Extract the [x, y] coordinate from the center of the cell holding the provided text.  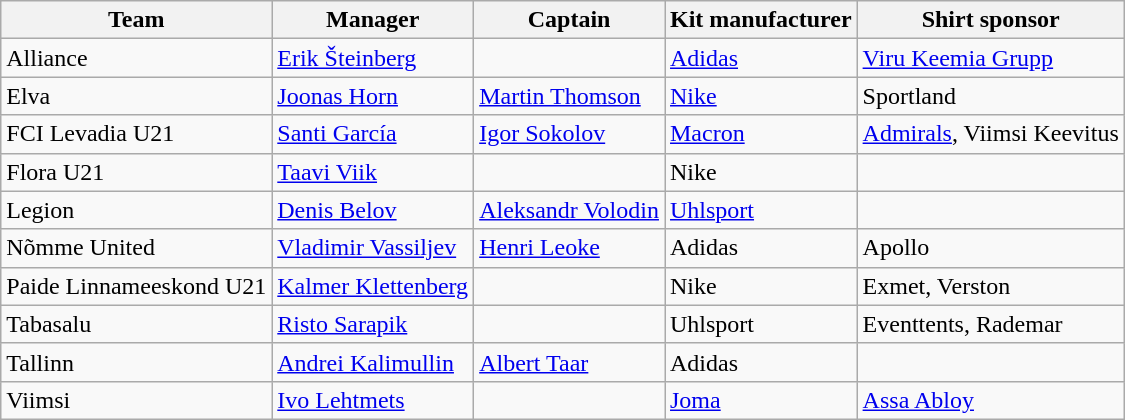
Apollo [990, 248]
Tallinn [136, 362]
Viru Keemia Grupp [990, 58]
Denis Belov [373, 210]
Team [136, 20]
Risto Sarapik [373, 324]
Shirt sponsor [990, 20]
Kalmer Klettenberg [373, 286]
Joma [760, 400]
Kit manufacturer [760, 20]
Erik Šteinberg [373, 58]
Admirals, Viimsi Keevitus [990, 134]
Flora U21 [136, 172]
Alliance [136, 58]
FCI Levadia U21 [136, 134]
Vladimir Vassiljev [373, 248]
Assa Abloy [990, 400]
Macron [760, 134]
Albert Taar [570, 362]
Legion [136, 210]
Eventtents, Rademar [990, 324]
Aleksandr Volodin [570, 210]
Santi García [373, 134]
Nõmme United [136, 248]
Ivo Lehtmets [373, 400]
Andrei Kalimullin [373, 362]
Tabasalu [136, 324]
Martin Thomson [570, 96]
Paide Linnameeskond U21 [136, 286]
Sportland [990, 96]
Joonas Horn [373, 96]
Taavi Viik [373, 172]
Henri Leoke [570, 248]
Elva [136, 96]
Viimsi [136, 400]
Captain [570, 20]
Igor Sokolov [570, 134]
Manager [373, 20]
Exmet, Verston [990, 286]
